Output the [x, y] coordinate of the center of the cell containing the given text.  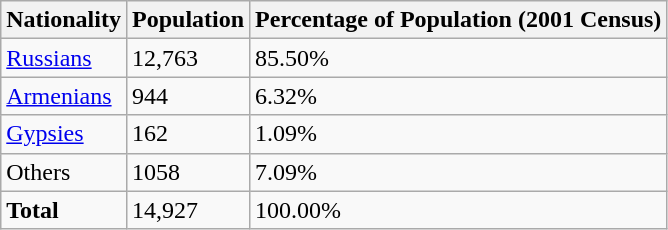
Russians [64, 58]
100.00% [458, 210]
85.50% [458, 58]
6.32% [458, 96]
1058 [188, 172]
944 [188, 96]
12,763 [188, 58]
14,927 [188, 210]
Others [64, 172]
Nationality [64, 20]
1.09% [458, 134]
162 [188, 134]
Gypsies [64, 134]
Armenians [64, 96]
7.09% [458, 172]
Percentage of Population (2001 Census) [458, 20]
Total [64, 210]
Population [188, 20]
